Detect which cell encompasses the target text, then output its (x, y) center coordinate. 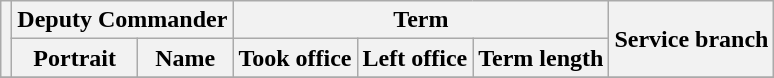
Name (186, 58)
Took office (295, 58)
Term (421, 20)
Portrait (75, 58)
Deputy Commander (122, 20)
Term length (541, 58)
Service branch (692, 39)
Left office (415, 58)
